For the text-containing cell, return its midpoint in [X, Y] coordinate format. 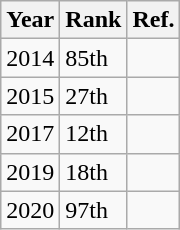
85th [94, 58]
2015 [30, 96]
2017 [30, 134]
18th [94, 172]
12th [94, 134]
2014 [30, 58]
Year [30, 20]
27th [94, 96]
Ref. [154, 20]
2020 [30, 210]
Rank [94, 20]
2019 [30, 172]
97th [94, 210]
